Extract the (x, y) coordinate from the center of the cell holding the provided text.  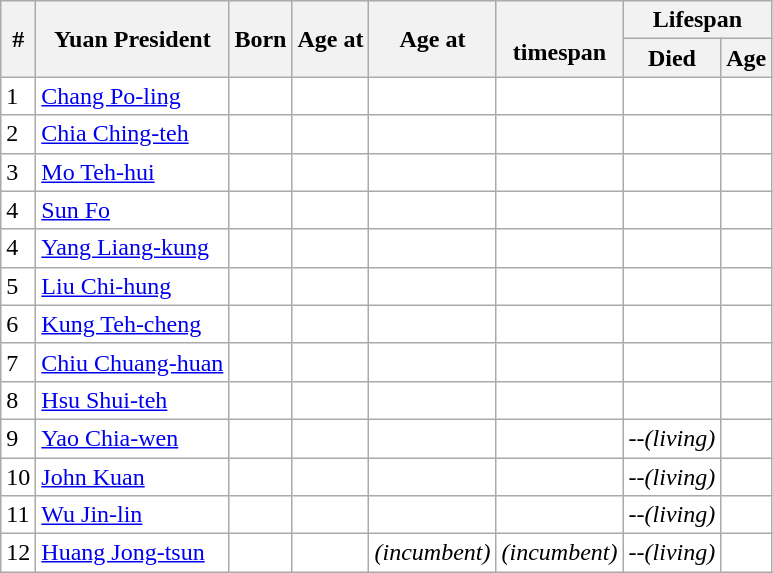
Born (260, 39)
8 (18, 400)
10 (18, 477)
# (18, 39)
2 (18, 134)
Wu Jin-lin (132, 515)
Yuan President (132, 39)
3 (18, 172)
7 (18, 362)
5 (18, 286)
9 (18, 438)
Died (672, 58)
1 (18, 96)
Age (746, 58)
John Kuan (132, 477)
Huang Jong-tsun (132, 553)
timespan (560, 39)
Yang Liang-kung (132, 248)
Chiu Chuang-huan (132, 362)
12 (18, 553)
Mo Teh-hui (132, 172)
Yao Chia-wen (132, 438)
Kung Teh-cheng (132, 324)
Chia Ching-teh (132, 134)
Hsu Shui-teh (132, 400)
6 (18, 324)
Sun Fo (132, 210)
Liu Chi-hung (132, 286)
Chang Po-ling (132, 96)
11 (18, 515)
Lifespan (698, 20)
